Search for the cell housing the specified text and yield its (x, y) center coordinate. 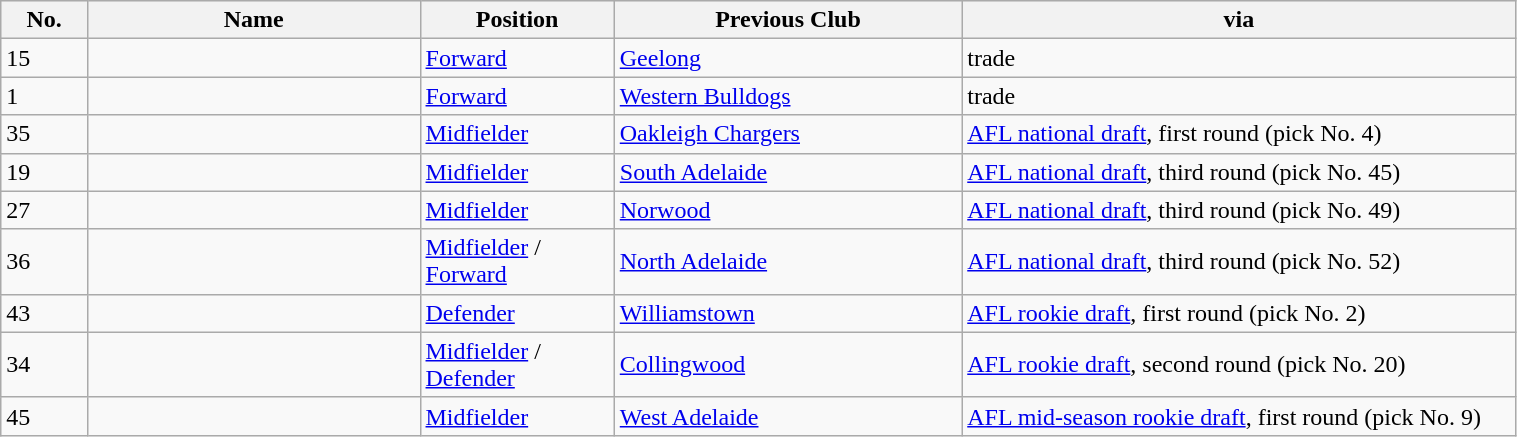
AFL national draft, third round (pick No. 52) (1239, 262)
35 (44, 134)
AFL mid-season rookie draft, first round (pick No. 9) (1239, 416)
AFL rookie draft, first round (pick No. 2) (1239, 313)
1 (44, 96)
West Adelaide (788, 416)
Oakleigh Chargers (788, 134)
Midfielder / Forward (517, 262)
Geelong (788, 58)
Position (517, 20)
AFL national draft, third round (pick No. 45) (1239, 172)
South Adelaide (788, 172)
19 (44, 172)
Midfielder / Defender (517, 364)
15 (44, 58)
34 (44, 364)
Collingwood (788, 364)
45 (44, 416)
36 (44, 262)
AFL national draft, third round (pick No. 49) (1239, 210)
Williamstown (788, 313)
Norwood (788, 210)
27 (44, 210)
North Adelaide (788, 262)
Defender (517, 313)
Name (254, 20)
AFL national draft, first round (pick No. 4) (1239, 134)
AFL rookie draft, second round (pick No. 20) (1239, 364)
43 (44, 313)
via (1239, 20)
No. (44, 20)
Western Bulldogs (788, 96)
Previous Club (788, 20)
